Capture the cell that displays the provided text and extract its (x, y) central coordinate. 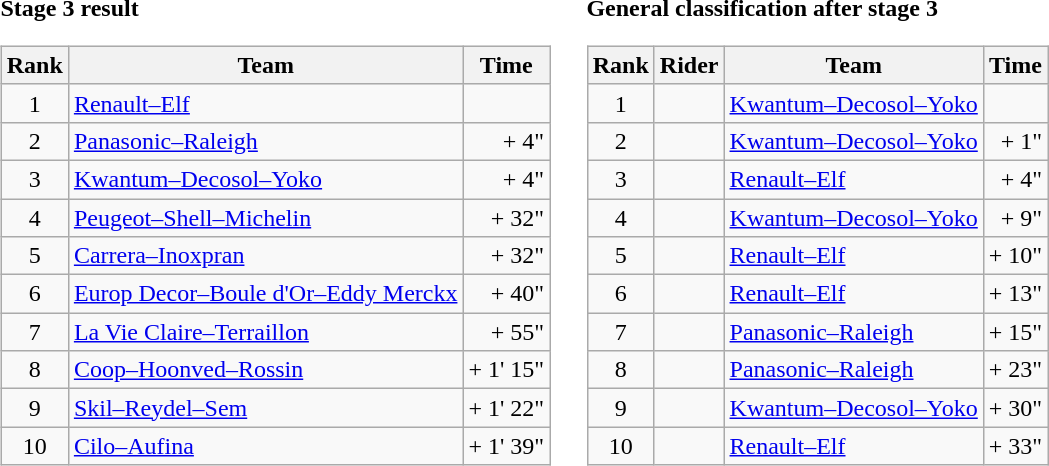
+ 9" (1015, 217)
+ 30" (1015, 408)
+ 33" (1015, 446)
Europ Decor–Boule d'Or–Eddy Merckx (266, 294)
+ 13" (1015, 294)
Skil–Reydel–Sem (266, 408)
+ 40" (506, 294)
+ 15" (1015, 332)
La Vie Claire–Terraillon (266, 332)
+ 1' 22" (506, 408)
+ 1" (1015, 141)
+ 23" (1015, 370)
Rider (689, 65)
Cilo–Aufina (266, 446)
Coop–Hoonved–Rossin (266, 370)
Carrera–Inoxpran (266, 256)
Peugeot–Shell–Michelin (266, 217)
+ 10" (1015, 256)
+ 1' 39" (506, 446)
+ 55" (506, 332)
+ 1' 15" (506, 370)
